Scan for the cell matching the given text and deliver its [X, Y] coordinate at center. 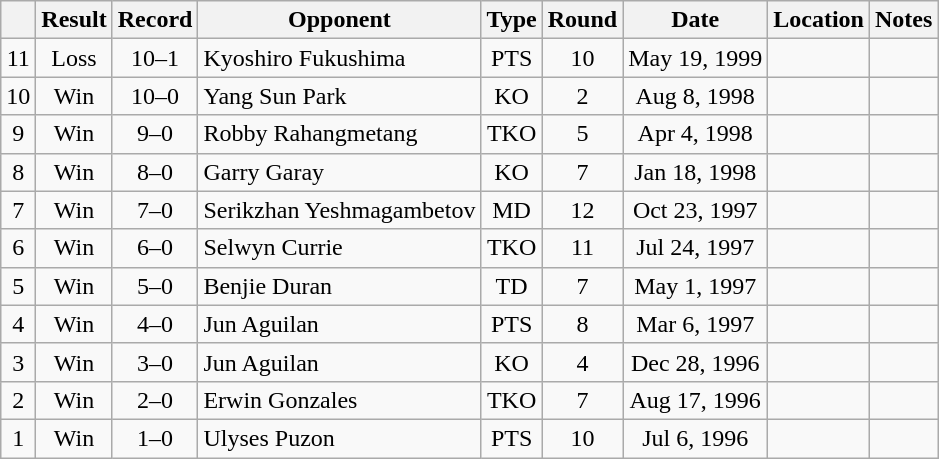
Aug 8, 1998 [696, 96]
10–1 [155, 58]
Round [582, 20]
12 [582, 210]
Notes [903, 20]
Yang Sun Park [340, 96]
TD [512, 286]
Date [696, 20]
1–0 [155, 438]
Result [74, 20]
5–0 [155, 286]
Jul 6, 1996 [696, 438]
Kyoshiro Fukushima [340, 58]
Location [819, 20]
Benjie Duran [340, 286]
Selwyn Currie [340, 248]
8–0 [155, 172]
Garry Garay [340, 172]
Record [155, 20]
6 [18, 248]
Type [512, 20]
Jan 18, 1998 [696, 172]
9–0 [155, 134]
9 [18, 134]
Serikzhan Yeshmagambetov [340, 210]
3 [18, 362]
Opponent [340, 20]
Robby Rahangmetang [340, 134]
3–0 [155, 362]
7–0 [155, 210]
6–0 [155, 248]
Oct 23, 1997 [696, 210]
Aug 17, 1996 [696, 400]
Dec 28, 1996 [696, 362]
Loss [74, 58]
Erwin Gonzales [340, 400]
2–0 [155, 400]
May 19, 1999 [696, 58]
Jul 24, 1997 [696, 248]
Apr 4, 1998 [696, 134]
May 1, 1997 [696, 286]
4–0 [155, 324]
10–0 [155, 96]
1 [18, 438]
MD [512, 210]
Ulyses Puzon [340, 438]
Mar 6, 1997 [696, 324]
